Return the [X, Y] coordinate for the center point of the cell that contains the specified text.  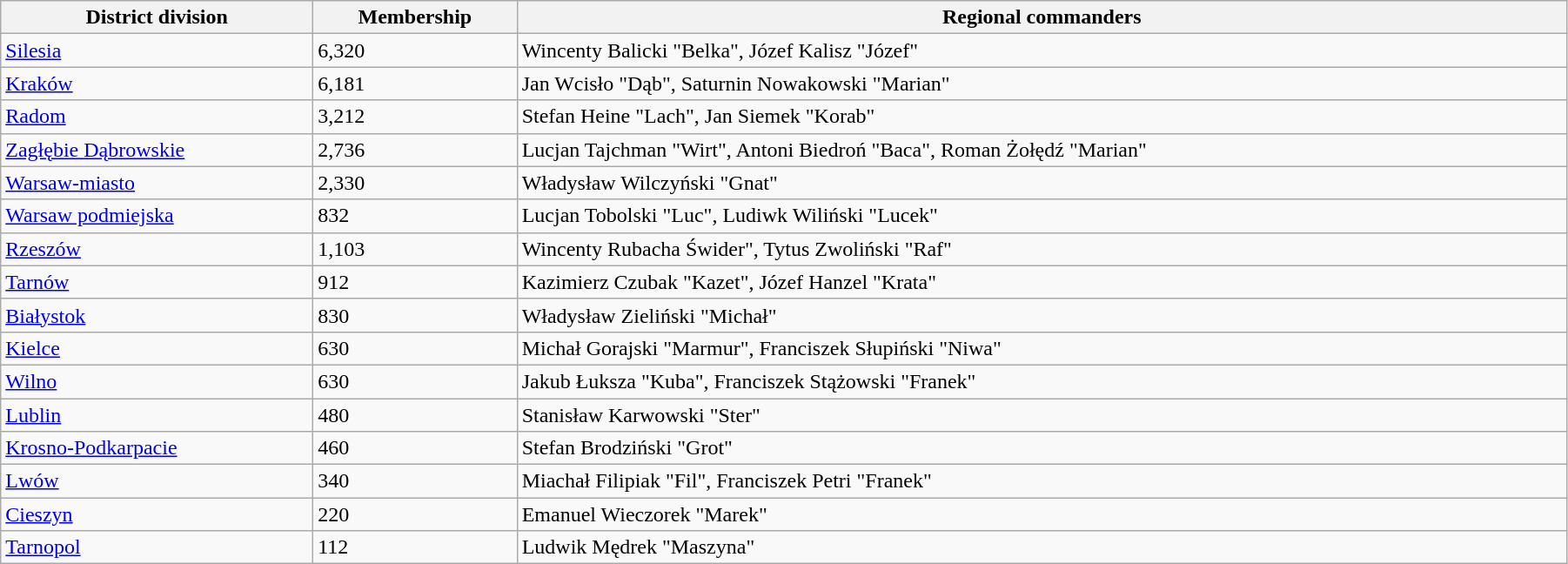
Tarnów [157, 282]
3,212 [415, 117]
Wilno [157, 381]
Silesia [157, 50]
Tarnopol [157, 547]
Władysław Wilczyński "Gnat" [1042, 183]
832 [415, 216]
912 [415, 282]
Stefan Heine "Lach", Jan Siemek "Korab" [1042, 117]
Membership [415, 17]
Kazimierz Czubak "Kazet", Józef Hanzel "Krata" [1042, 282]
Lucjan Tajchman "Wirt", Antoni Biedroń "Baca", Roman Żołędź "Marian" [1042, 150]
District division [157, 17]
1,103 [415, 249]
Krosno-Podkarpacie [157, 448]
6,181 [415, 84]
Ludwik Mędrek "Maszyna" [1042, 547]
Wincenty Balicki "Belka", Józef Kalisz "Józef" [1042, 50]
Cieszyn [157, 514]
Warsaw podmiejska [157, 216]
2,330 [415, 183]
Lublin [157, 415]
Stefan Brodziński "Grot" [1042, 448]
Lwów [157, 481]
Radom [157, 117]
460 [415, 448]
Miachał Filipiak "Fil", Franciszek Petri "Franek" [1042, 481]
Warsaw-miasto [157, 183]
830 [415, 315]
Rzeszów [157, 249]
Wincenty Rubacha Świder", Tytus Zwoliński "Raf" [1042, 249]
Białystok [157, 315]
480 [415, 415]
Michał Gorajski "Marmur", Franciszek Słupiński "Niwa" [1042, 348]
Lucjan Tobolski "Luc", Ludiwk Wiliński "Lucek" [1042, 216]
Władysław Zieliński "Michał" [1042, 315]
6,320 [415, 50]
Kielce [157, 348]
2,736 [415, 150]
220 [415, 514]
Emanuel Wieczorek "Marek" [1042, 514]
340 [415, 481]
Jan Wcisło "Dąb", Saturnin Nowakowski "Marian" [1042, 84]
Regional commanders [1042, 17]
Jakub Łuksza "Kuba", Franciszek Stążowski "Franek" [1042, 381]
Stanisław Karwowski "Ster" [1042, 415]
112 [415, 547]
Zagłębie Dąbrowskie [157, 150]
Kraków [157, 84]
